Return the (X, Y) coordinate for the center point of the cell that contains the specified text.  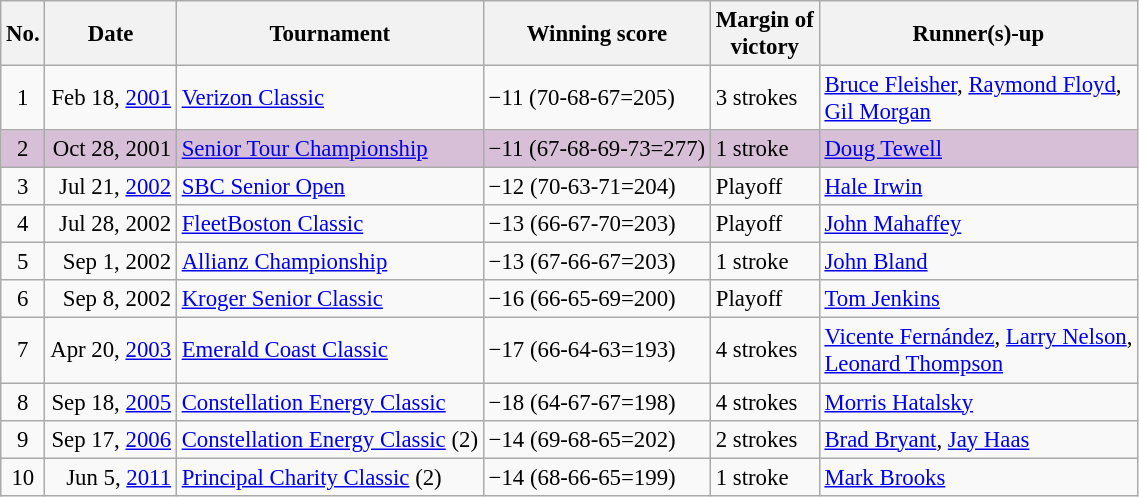
Sep 1, 2002 (110, 262)
John Mahaffey (978, 224)
−13 (67-66-67=203) (596, 262)
Sep 17, 2006 (110, 439)
Constellation Energy Classic (330, 402)
2 (23, 149)
2 strokes (764, 439)
Date (110, 34)
7 (23, 350)
−11 (70-68-67=205) (596, 98)
−16 (66-65-69=200) (596, 299)
SBC Senior Open (330, 187)
Vicente Fernández, Larry Nelson, Leonard Thompson (978, 350)
9 (23, 439)
Senior Tour Championship (330, 149)
Jul 21, 2002 (110, 187)
Hale Irwin (978, 187)
Tom Jenkins (978, 299)
Doug Tewell (978, 149)
−12 (70-63-71=204) (596, 187)
6 (23, 299)
Emerald Coast Classic (330, 350)
John Bland (978, 262)
Allianz Championship (330, 262)
Margin ofvictory (764, 34)
Apr 20, 2003 (110, 350)
Principal Charity Classic (2) (330, 477)
10 (23, 477)
FleetBoston Classic (330, 224)
Verizon Classic (330, 98)
3 strokes (764, 98)
Mark Brooks (978, 477)
Sep 8, 2002 (110, 299)
Jun 5, 2011 (110, 477)
−14 (68-66-65=199) (596, 477)
Feb 18, 2001 (110, 98)
3 (23, 187)
Jul 28, 2002 (110, 224)
Winning score (596, 34)
Morris Hatalsky (978, 402)
Kroger Senior Classic (330, 299)
Tournament (330, 34)
Sep 18, 2005 (110, 402)
Runner(s)-up (978, 34)
4 (23, 224)
−14 (69-68-65=202) (596, 439)
5 (23, 262)
−11 (67-68-69-73=277) (596, 149)
Constellation Energy Classic (2) (330, 439)
Bruce Fleisher, Raymond Floyd, Gil Morgan (978, 98)
1 (23, 98)
Brad Bryant, Jay Haas (978, 439)
No. (23, 34)
8 (23, 402)
−13 (66-67-70=203) (596, 224)
Oct 28, 2001 (110, 149)
−17 (66-64-63=193) (596, 350)
−18 (64-67-67=198) (596, 402)
